Extract the [X, Y] coordinate from the center of the cell holding the provided text.  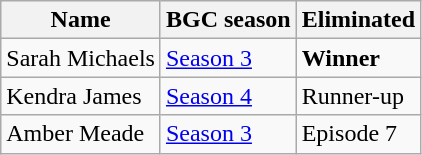
Amber Meade [81, 134]
Kendra James [81, 96]
Winner [358, 58]
Eliminated [358, 20]
Season 4 [228, 96]
Sarah Michaels [81, 58]
BGC season [228, 20]
Runner-up [358, 96]
Episode 7 [358, 134]
Name [81, 20]
